Provide the [X, Y] coordinate of the cell's center where the given text is located.  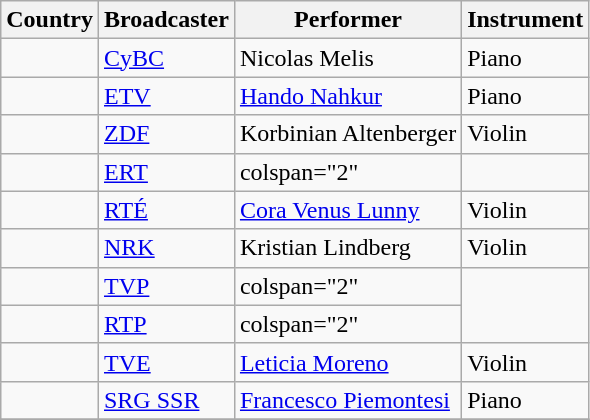
Performer [348, 20]
TVE [166, 362]
Instrument [526, 20]
RTP [166, 324]
Country [50, 20]
ZDF [166, 134]
Leticia Moreno [348, 362]
NRK [166, 248]
Broadcaster [166, 20]
ETV [166, 96]
Nicolas Melis [348, 58]
TVP [166, 286]
Francesco Piemontesi [348, 400]
Kristian Lindberg [348, 248]
Korbinian Altenberger [348, 134]
ERT [166, 172]
Cora Venus Lunny [348, 210]
RTÉ [166, 210]
Hando Nahkur [348, 96]
SRG SSR [166, 400]
CyBC [166, 58]
